Determine the [x, y] coordinate at the center of the cell enclosing the given text.  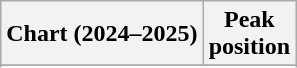
Chart (2024–2025) [102, 34]
Peakposition [249, 34]
